Return the [x, y] coordinate for the center point of the cell that contains the specified text.  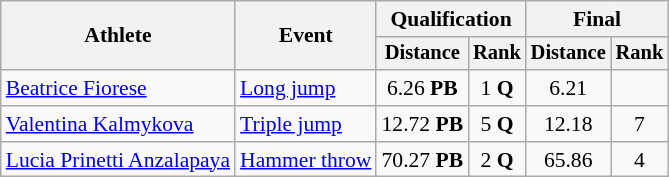
Qualification [450, 19]
12.18 [568, 124]
Long jump [306, 88]
Event [306, 36]
6.26 PB [422, 88]
Final [597, 19]
7 [640, 124]
Athlete [118, 36]
Triple jump [306, 124]
1 Q [497, 88]
12.72 PB [422, 124]
Beatrice Fiorese [118, 88]
6.21 [568, 88]
Valentina Kalmykova [118, 124]
5 Q [497, 124]
